Detect which cell encompasses the target text, then output its [x, y] center coordinate. 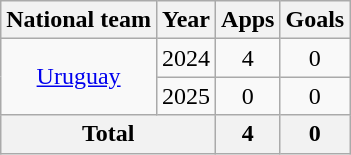
Year [186, 20]
National team [79, 20]
Total [108, 134]
2025 [186, 96]
2024 [186, 58]
Uruguay [79, 77]
Goals [315, 20]
Apps [248, 20]
